Identify which cell holds the provided text, then report its (X, Y) central coordinate. 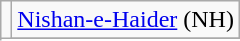
Nishan-e-Haider (NH) (126, 20)
